Capture the cell that displays the provided text and extract its (X, Y) central coordinate. 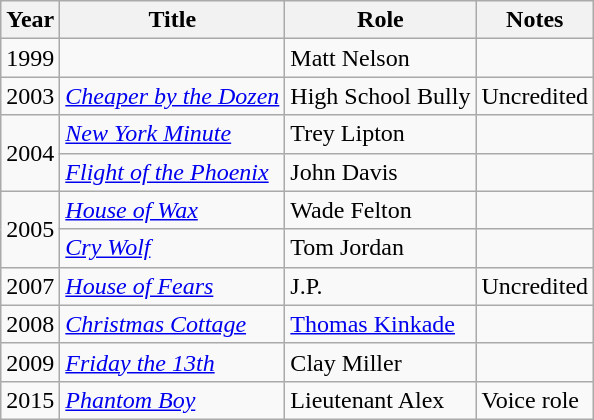
High School Bully (380, 96)
2004 (30, 153)
Tom Jordan (380, 248)
Year (30, 20)
Matt Nelson (380, 58)
Clay Miller (380, 362)
2007 (30, 286)
Role (380, 20)
Wade Felton (380, 210)
Phantom Boy (172, 400)
Trey Lipton (380, 134)
Lieutenant Alex (380, 400)
Cheaper by the Dozen (172, 96)
Cry Wolf (172, 248)
2009 (30, 362)
Voice role (535, 400)
2008 (30, 324)
Flight of the Phoenix (172, 172)
New York Minute (172, 134)
House of Wax (172, 210)
Title (172, 20)
2005 (30, 229)
1999 (30, 58)
John Davis (380, 172)
2015 (30, 400)
Thomas Kinkade (380, 324)
J.P. (380, 286)
Friday the 13th (172, 362)
2003 (30, 96)
Notes (535, 20)
House of Fears (172, 286)
Christmas Cottage (172, 324)
